From the cell containing the given text, extract its center point as (x, y) coordinate. 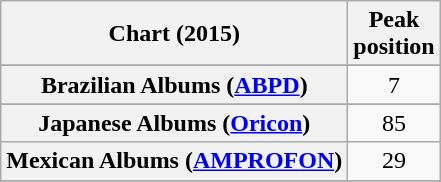
Mexican Albums (AMPROFON) (174, 161)
Japanese Albums (Oricon) (174, 123)
7 (394, 85)
Peakposition (394, 34)
Chart (2015) (174, 34)
29 (394, 161)
Brazilian Albums (ABPD) (174, 85)
85 (394, 123)
